Provide the (X, Y) coordinate of the cell's center where the given text is located.  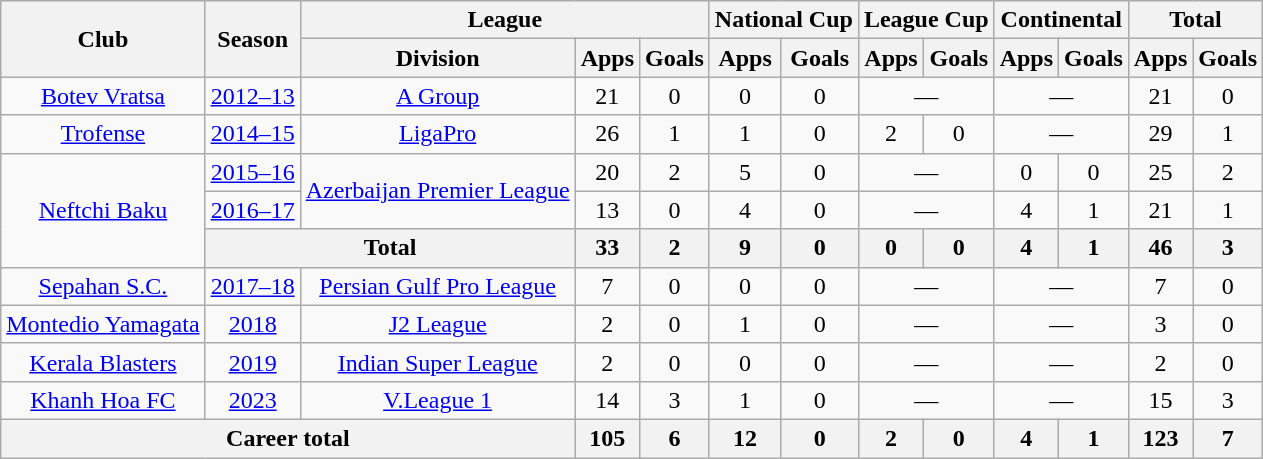
League Cup (926, 20)
12 (745, 438)
V.League 1 (438, 400)
Sepahan S.C. (103, 286)
2017–18 (252, 286)
Botev Vratsa (103, 96)
46 (1160, 248)
Club (103, 39)
LigaPro (438, 134)
2016–17 (252, 210)
5 (745, 172)
13 (607, 210)
Indian Super League (438, 362)
Kerala Blasters (103, 362)
National Cup (784, 20)
Continental (1061, 20)
2014–15 (252, 134)
26 (607, 134)
League (504, 20)
2018 (252, 324)
Khanh Hoa FC (103, 400)
33 (607, 248)
29 (1160, 134)
Season (252, 39)
20 (607, 172)
Career total (288, 438)
Trofense (103, 134)
Persian Gulf Pro League (438, 286)
14 (607, 400)
15 (1160, 400)
2023 (252, 400)
25 (1160, 172)
2019 (252, 362)
123 (1160, 438)
105 (607, 438)
Montedio Yamagata (103, 324)
2015–16 (252, 172)
Neftchi Baku (103, 210)
J2 League (438, 324)
6 (675, 438)
Azerbaijan Premier League (438, 191)
A Group (438, 96)
9 (745, 248)
2012–13 (252, 96)
Division (438, 58)
